Provide the (x, y) coordinate of the cell's center where the given text is located.  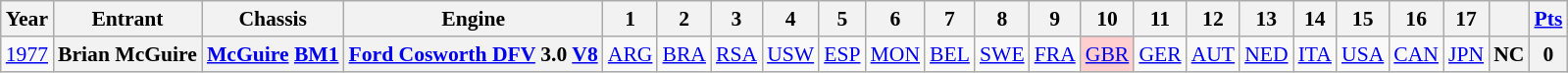
13 (1266, 19)
8 (1002, 19)
ITA (1315, 54)
NED (1266, 54)
GBR (1108, 54)
12 (1213, 19)
17 (1466, 19)
NC (1508, 54)
1977 (27, 54)
16 (1416, 19)
Brian McGuire (127, 54)
3 (736, 19)
MON (896, 54)
14 (1315, 19)
7 (949, 19)
FRA (1055, 54)
0 (1547, 54)
Entrant (127, 19)
1 (631, 19)
9 (1055, 19)
Year (27, 19)
USA (1363, 54)
Pts (1547, 19)
BRA (684, 54)
ESP (841, 54)
Chassis (273, 19)
5 (841, 19)
BEL (949, 54)
Engine (474, 19)
2 (684, 19)
GER (1159, 54)
SWE (1002, 54)
AUT (1213, 54)
JPN (1466, 54)
Ford Cosworth DFV 3.0 V8 (474, 54)
RSA (736, 54)
11 (1159, 19)
10 (1108, 19)
15 (1363, 19)
4 (790, 19)
ARG (631, 54)
6 (896, 19)
CAN (1416, 54)
USW (790, 54)
McGuire BM1 (273, 54)
